Identify which cell holds the provided text, then report its [X, Y] central coordinate. 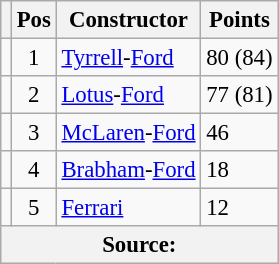
5 [34, 208]
Pos [34, 20]
3 [34, 133]
Points [240, 20]
Source: [140, 245]
McLaren-Ford [128, 133]
Tyrrell-Ford [128, 58]
1 [34, 58]
80 (84) [240, 58]
Ferrari [128, 208]
Brabham-Ford [128, 170]
2 [34, 95]
4 [34, 170]
77 (81) [240, 95]
Lotus-Ford [128, 95]
Constructor [128, 20]
18 [240, 170]
12 [240, 208]
46 [240, 133]
